Determine the [x, y] coordinate at the center of the cell enclosing the given text.  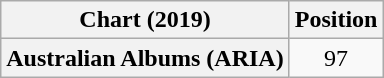
Chart (2019) [145, 20]
97 [336, 58]
Position [336, 20]
Australian Albums (ARIA) [145, 58]
